Locate the cell with the specified text and output its [x, y] center coordinate. 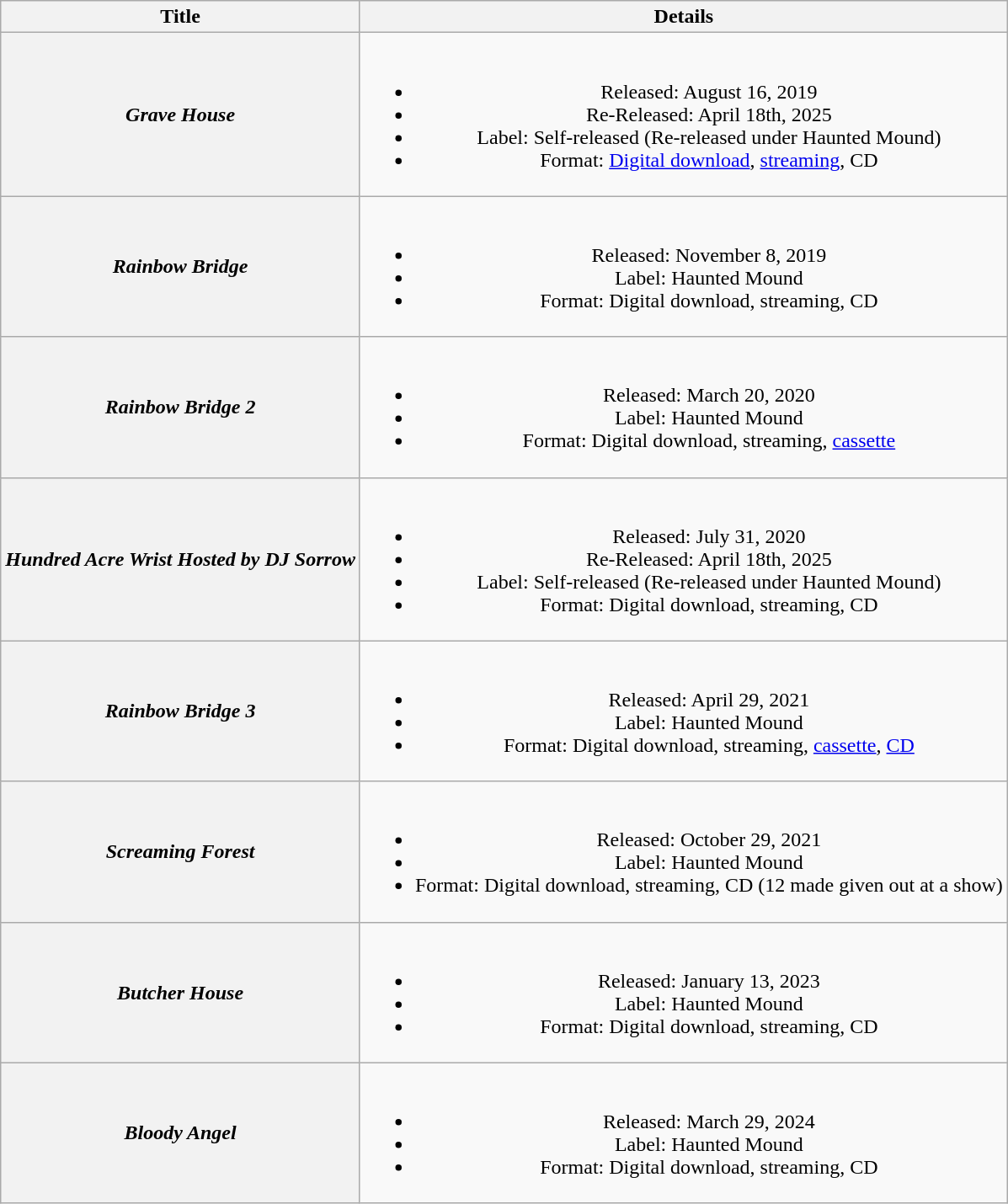
Bloody Angel [180, 1133]
Released: October 29, 2021Label: Haunted MoundFormat: Digital download, streaming, CD (12 made given out at a show) [684, 852]
Rainbow Bridge 3 [180, 711]
Released: April 29, 2021Label: Haunted MoundFormat: Digital download, streaming, cassette, CD [684, 711]
Rainbow Bridge 2 [180, 408]
Title [180, 17]
Released: August 16, 2019Re-Released: April 18th, 2025Label: Self-released (Re-released under Haunted Mound)Format: Digital download, streaming, CD [684, 115]
Released: March 29, 2024Label: Haunted MoundFormat: Digital download, streaming, CD [684, 1133]
Hundred Acre Wrist Hosted by DJ Sorrow [180, 559]
Rainbow Bridge [180, 266]
Released: November 8, 2019Label: Haunted MoundFormat: Digital download, streaming, CD [684, 266]
Grave House [180, 115]
Released: January 13, 2023Label: Haunted MoundFormat: Digital download, streaming, CD [684, 992]
Butcher House [180, 992]
Screaming Forest [180, 852]
Released: March 20, 2020Label: Haunted MoundFormat: Digital download, streaming, cassette [684, 408]
Details [684, 17]
Released: July 31, 2020Re-Released: April 18th, 2025Label: Self-released (Re-released under Haunted Mound)Format: Digital download, streaming, CD [684, 559]
